Search for the cell housing the specified text and yield its (X, Y) center coordinate. 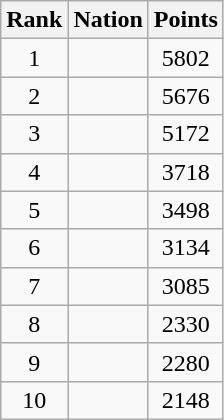
1 (34, 58)
3134 (186, 248)
4 (34, 172)
Rank (34, 20)
3085 (186, 286)
2148 (186, 400)
3718 (186, 172)
2330 (186, 324)
Points (186, 20)
5802 (186, 58)
3498 (186, 210)
9 (34, 362)
8 (34, 324)
5172 (186, 134)
6 (34, 248)
5676 (186, 96)
3 (34, 134)
7 (34, 286)
2 (34, 96)
Nation (108, 20)
2280 (186, 362)
10 (34, 400)
5 (34, 210)
